Identify which cell holds the provided text, then report its (X, Y) central coordinate. 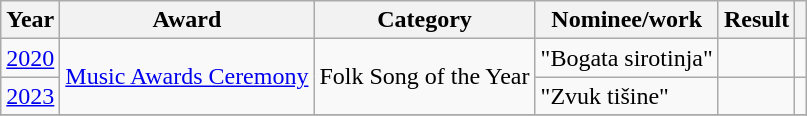
"Zvuk tišine" (626, 96)
2020 (30, 58)
Award (187, 20)
Music Awards Ceremony (187, 77)
Category (424, 20)
2023 (30, 96)
Year (30, 20)
Result (756, 20)
Folk Song of the Year (424, 77)
Nominee/work (626, 20)
"Bogata sirotinja" (626, 58)
